Detect which cell encompasses the target text, then output its (X, Y) center coordinate. 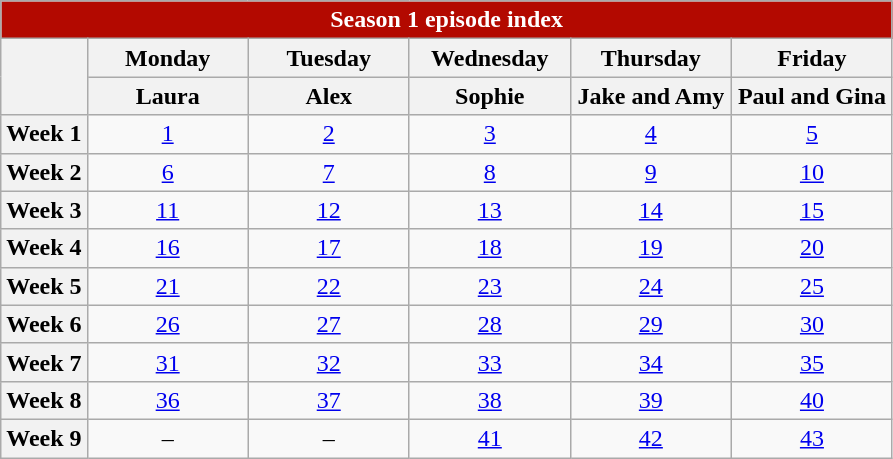
37 (328, 400)
Season 1 episode index (447, 20)
Wednesday (490, 58)
Week 5 (44, 286)
Week 2 (44, 172)
38 (490, 400)
Sophie (490, 96)
43 (812, 438)
Monday (168, 58)
9 (650, 172)
20 (812, 248)
Tuesday (328, 58)
Paul and Gina (812, 96)
28 (490, 324)
13 (490, 210)
Alex (328, 96)
32 (328, 362)
19 (650, 248)
Laura (168, 96)
26 (168, 324)
Jake and Amy (650, 96)
8 (490, 172)
Thursday (650, 58)
Week 7 (44, 362)
39 (650, 400)
12 (328, 210)
7 (328, 172)
5 (812, 134)
2 (328, 134)
23 (490, 286)
35 (812, 362)
18 (490, 248)
29 (650, 324)
36 (168, 400)
6 (168, 172)
17 (328, 248)
22 (328, 286)
27 (328, 324)
42 (650, 438)
15 (812, 210)
11 (168, 210)
24 (650, 286)
34 (650, 362)
Week 9 (44, 438)
16 (168, 248)
Friday (812, 58)
Week 8 (44, 400)
21 (168, 286)
25 (812, 286)
4 (650, 134)
33 (490, 362)
Week 3 (44, 210)
40 (812, 400)
14 (650, 210)
41 (490, 438)
30 (812, 324)
10 (812, 172)
3 (490, 134)
Week 6 (44, 324)
Week 4 (44, 248)
31 (168, 362)
Week 1 (44, 134)
1 (168, 134)
